Detect which cell encompasses the target text, then output its [x, y] center coordinate. 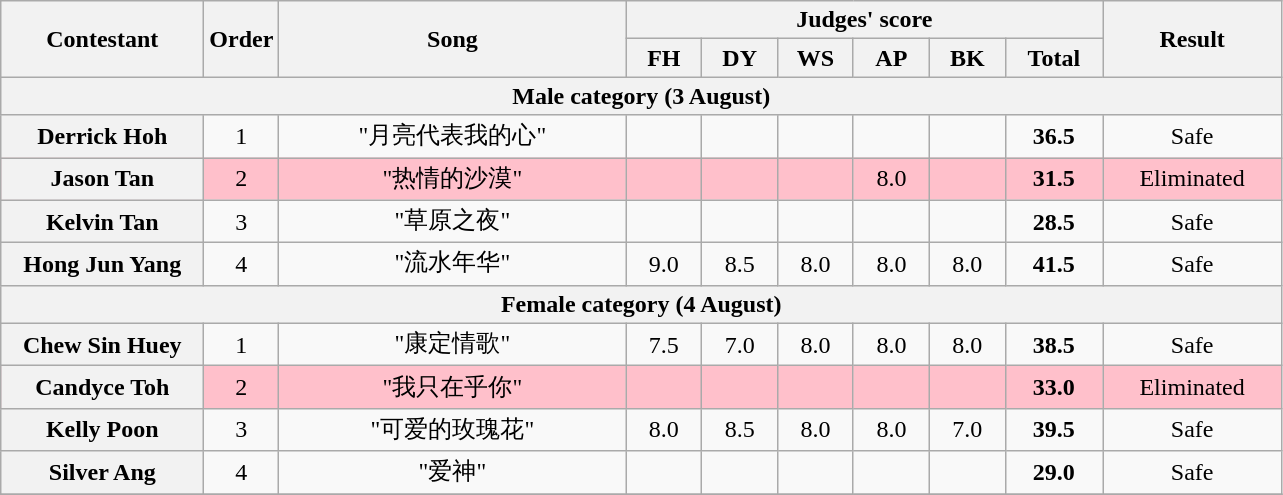
Total [1054, 58]
Kelly Poon [102, 430]
"草原之夜" [452, 222]
Order [242, 39]
Result [1192, 39]
Female category (4 August) [642, 304]
BK [967, 58]
AP [891, 58]
41.5 [1054, 264]
"康定情歌" [452, 344]
33.0 [1054, 388]
"流水年华" [452, 264]
Derrick Hoh [102, 136]
DY [740, 58]
Candyce Toh [102, 388]
36.5 [1054, 136]
WS [816, 58]
Hong Jun Yang [102, 264]
"月亮代表我的心" [452, 136]
Male category (3 August) [642, 96]
9.0 [664, 264]
FH [664, 58]
Contestant [102, 39]
Silver Ang [102, 472]
Song [452, 39]
Judges' score [864, 20]
7.5 [664, 344]
28.5 [1054, 222]
Jason Tan [102, 180]
39.5 [1054, 430]
"可爱的玫瑰花" [452, 430]
"爱神" [452, 472]
31.5 [1054, 180]
"热情的沙漠" [452, 180]
Kelvin Tan [102, 222]
38.5 [1054, 344]
29.0 [1054, 472]
"我只在乎你" [452, 388]
Chew Sin Huey [102, 344]
